Find where the given text appears and provide that cell's center as [x, y] coordinate. 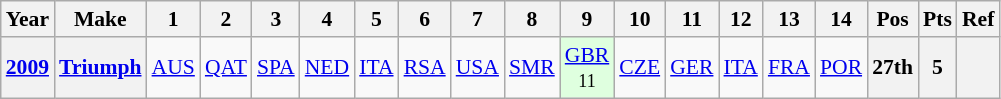
1 [174, 19]
10 [640, 19]
3 [276, 19]
CZE [640, 68]
QAT [226, 68]
Pos [892, 19]
Triumph [100, 68]
12 [740, 19]
7 [478, 19]
4 [327, 19]
USA [478, 68]
FRA [789, 68]
13 [789, 19]
AUS [174, 68]
9 [588, 19]
SPA [276, 68]
Make [100, 19]
GBR11 [588, 68]
NED [327, 68]
Ref [978, 19]
Year [28, 19]
27th [892, 68]
POR [841, 68]
RSA [425, 68]
GER [692, 68]
11 [692, 19]
2 [226, 19]
6 [425, 19]
SMR [532, 68]
8 [532, 19]
Pts [938, 19]
14 [841, 19]
2009 [28, 68]
